Pinpoint the cell where the given text exists, returning its [X, Y] midpoint coordinate. 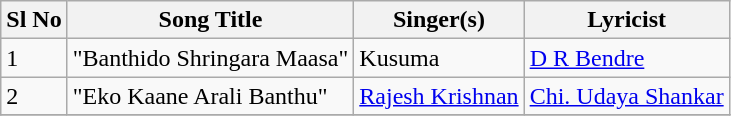
1 [34, 58]
Chi. Udaya Shankar [626, 96]
Lyricist [626, 20]
2 [34, 96]
Rajesh Krishnan [439, 96]
"Banthido Shringara Maasa" [210, 58]
Singer(s) [439, 20]
Sl No [34, 20]
Song Title [210, 20]
D R Bendre [626, 58]
"Eko Kaane Arali Banthu" [210, 96]
Kusuma [439, 58]
